For the text-containing cell, return its midpoint in (x, y) coordinate format. 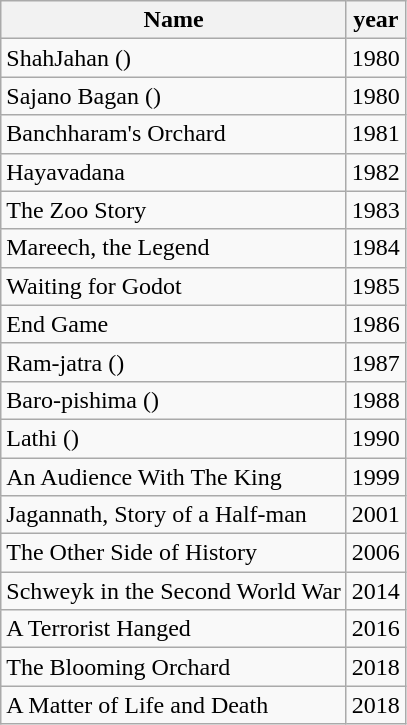
1985 (376, 286)
year (376, 20)
1988 (376, 400)
ShahJahan () (174, 58)
Sajano Bagan () (174, 96)
1983 (376, 210)
Banchharam's Orchard (174, 134)
Jagannath, Story of a Half-man (174, 515)
End Game (174, 324)
Hayavadana (174, 172)
1987 (376, 362)
1999 (376, 477)
The Zoo Story (174, 210)
Name (174, 20)
1984 (376, 248)
2014 (376, 591)
1986 (376, 324)
1981 (376, 134)
Baro-pishima () (174, 400)
Waiting for Godot (174, 286)
A Terrorist Hanged (174, 629)
2006 (376, 553)
2016 (376, 629)
Lathi () (174, 438)
The Blooming Orchard (174, 667)
1990 (376, 438)
1982 (376, 172)
The Other Side of History (174, 553)
2001 (376, 515)
Mareech, the Legend (174, 248)
Ram-jatra () (174, 362)
A Matter of Life and Death (174, 705)
Schweyk in the Second World War (174, 591)
An Audience With The King (174, 477)
